Identify which cell holds the provided text, then report its [x, y] central coordinate. 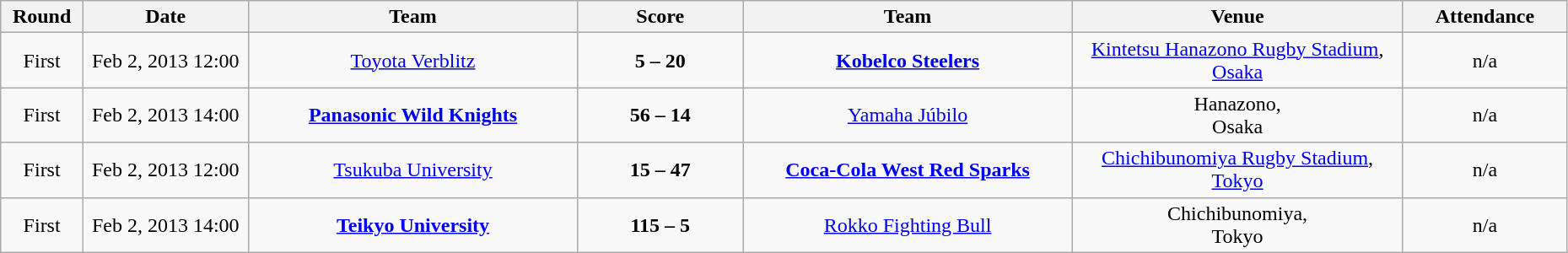
Chichibunomiya Rugby Stadium,Tokyo [1238, 170]
Attendance [1485, 17]
Teikyo University [413, 224]
Kintetsu Hanazono Rugby Stadium,Osaka [1238, 61]
Score [660, 17]
Yamaha Júbilo [908, 115]
56 – 14 [660, 115]
Date [165, 17]
15 – 47 [660, 170]
Chichibunomiya,Tokyo [1238, 224]
Kobelco Steelers [908, 61]
Hanazono,Osaka [1238, 115]
Panasonic Wild Knights [413, 115]
Toyota Verblitz [413, 61]
Rokko Fighting Bull [908, 224]
Round [42, 17]
115 – 5 [660, 224]
Coca-Cola West Red Sparks [908, 170]
Tsukuba University [413, 170]
5 – 20 [660, 61]
Venue [1238, 17]
